Detect which cell encompasses the target text, then output its [x, y] center coordinate. 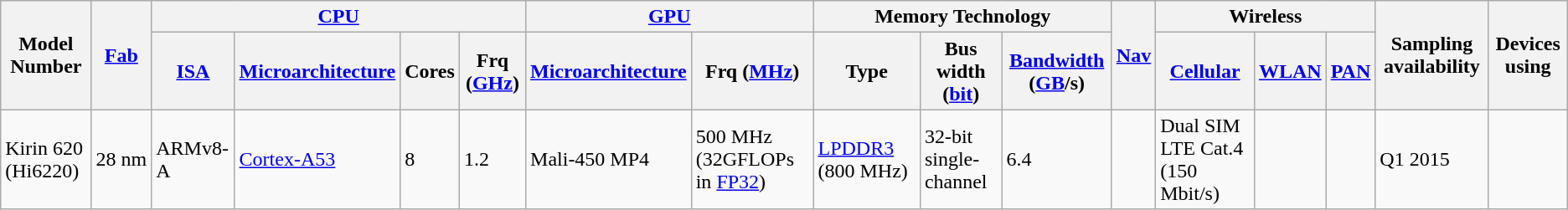
Model Number [46, 55]
Bus width (bit) [961, 71]
Wireless [1266, 17]
Q1 2015 [1432, 159]
CPU [338, 17]
Devices using [1528, 55]
1.2 [493, 159]
Frq (GHz) [493, 71]
Kirin 620 (Hi6220) [46, 159]
28 nm [121, 159]
LPDDR3 (800 MHz) [866, 159]
Cellular [1205, 71]
WLAN [1290, 71]
Bandwidth (GB/s) [1057, 71]
ISA [193, 71]
Cortex-A53 [317, 159]
32-bit single-channel [961, 159]
Nav [1133, 55]
8 [431, 159]
GPU [670, 17]
Sampling availability [1432, 55]
Memory Technology [962, 17]
Mali-450 MP4 [609, 159]
500 MHz (32GFLOPs in FP32) [752, 159]
Dual SIM LTE Cat.4 (150 Mbit/s) [1205, 159]
Fab [121, 55]
Cores [431, 71]
6.4 [1057, 159]
Frq (MHz) [752, 71]
Type [866, 71]
ARMv8-A [193, 159]
PAN [1350, 71]
